Output the [x, y] coordinate of the center of the cell containing the given text.  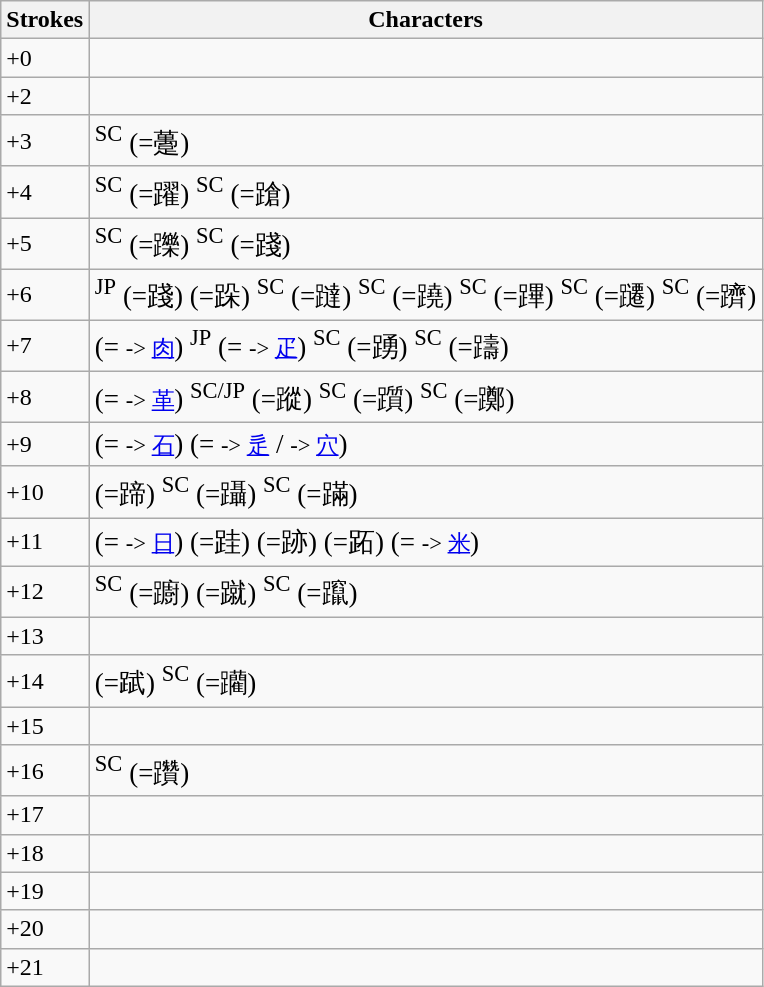
SC (=躒) SC (=踐) [426, 244]
+16 [45, 770]
+6 [45, 294]
+17 [45, 815]
(=蹄) SC (=躡) SC (=蹣) [426, 492]
SC (=躦) [426, 770]
+18 [45, 853]
+8 [45, 396]
+4 [45, 192]
+10 [45, 492]
(= -> 肉) JP (= -> 疋) SC (=踴) SC (=躊) [426, 346]
JP (=踐) (=跺) SC (=躂) SC (=蹺) SC (=蹕) SC (=躚) SC (=躋) [426, 294]
+12 [45, 592]
(= -> 革) SC/JP (=蹤) SC (=躓) SC (=躑) [426, 396]
SC (=躉) [426, 140]
+13 [45, 636]
(=䟼) SC (=躪) [426, 680]
+9 [45, 445]
+15 [45, 726]
SC (=躍) SC (=蹌) [426, 192]
+0 [45, 58]
+3 [45, 140]
SC (=躕) (=蹴) SC (=躥) [426, 592]
+11 [45, 542]
+5 [45, 244]
+2 [45, 96]
Characters [426, 20]
Strokes [45, 20]
+21 [45, 967]
(= -> 日) (=跬) (=跡) (=跖) (= -> 米) [426, 542]
+7 [45, 346]
+14 [45, 680]
+20 [45, 929]
(= -> 石) (= -> 辵 / -> 穴) [426, 445]
+19 [45, 891]
